Find where the given text appears and provide that cell's center as [X, Y] coordinate. 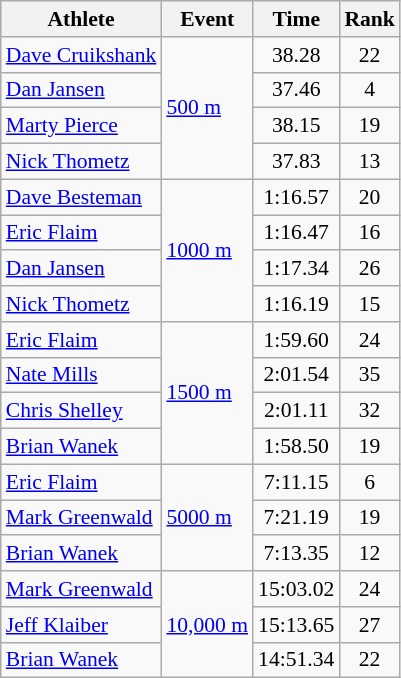
14:51.34 [296, 660]
15:13.65 [296, 625]
Dave Cruikshank [82, 55]
12 [370, 554]
37.83 [296, 162]
1:58.50 [296, 447]
7:11.15 [296, 482]
Chris Shelley [82, 411]
1000 m [207, 250]
Jeff Klaiber [82, 625]
15:03.02 [296, 589]
38.28 [296, 55]
38.15 [296, 126]
35 [370, 375]
16 [370, 233]
7:13.35 [296, 554]
20 [370, 197]
27 [370, 625]
15 [370, 304]
13 [370, 162]
Rank [370, 19]
Event [207, 19]
Time [296, 19]
500 m [207, 108]
37.46 [296, 90]
7:21.19 [296, 518]
Athlete [82, 19]
1:17.34 [296, 269]
4 [370, 90]
1500 m [207, 393]
32 [370, 411]
5000 m [207, 518]
1:16.19 [296, 304]
1:16.47 [296, 233]
Dave Besteman [82, 197]
2:01.54 [296, 375]
6 [370, 482]
10,000 m [207, 624]
1:16.57 [296, 197]
Marty Pierce [82, 126]
1:59.60 [296, 340]
26 [370, 269]
2:01.11 [296, 411]
Nate Mills [82, 375]
